For the text-containing cell, return its midpoint in [X, Y] coordinate format. 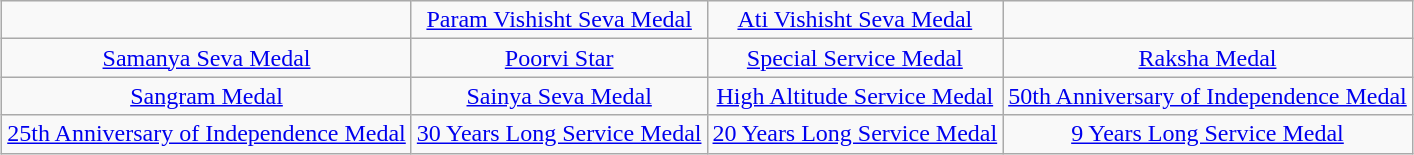
20 Years Long Service Medal [855, 134]
Special Service Medal [855, 58]
9 Years Long Service Medal [1208, 134]
Samanya Seva Medal [207, 58]
Raksha Medal [1208, 58]
50th Anniversary of Independence Medal [1208, 96]
High Altitude Service Medal [855, 96]
Sainya Seva Medal [559, 96]
30 Years Long Service Medal [559, 134]
Param Vishisht Seva Medal [559, 20]
Ati Vishisht Seva Medal [855, 20]
Poorvi Star [559, 58]
Sangram Medal [207, 96]
25th Anniversary of Independence Medal [207, 134]
